Output the [X, Y] coordinate of the center of the cell containing the given text.  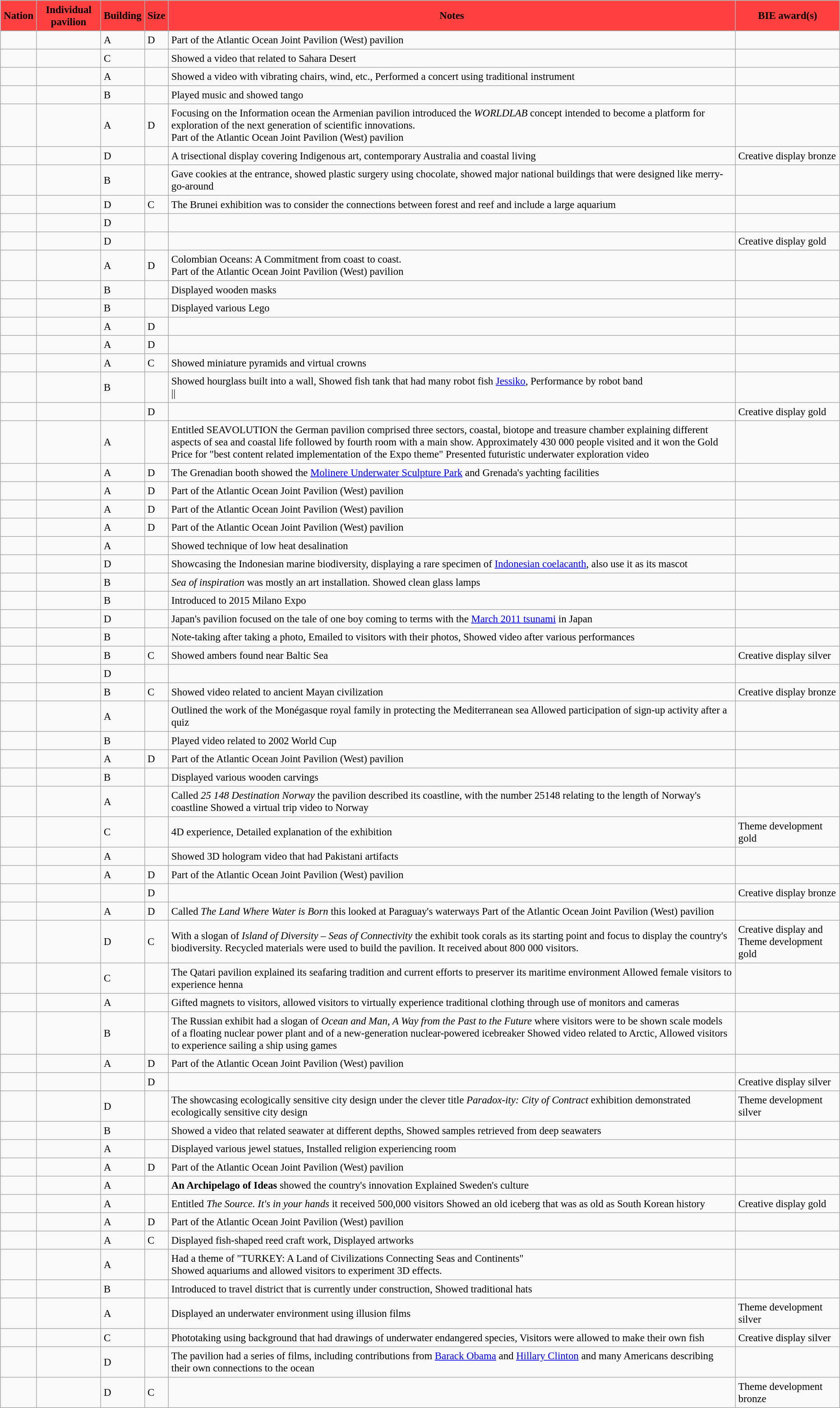
An Archipelago of Ideas showed the country's innovation Explained Sweden's culture [452, 1185]
Nation [19, 16]
Played music and showed tango [452, 95]
Showed 3D hologram video that had Pakistani artifacts [452, 856]
Colombian Oceans: A Commitment from coast to coast.Part of the Atlantic Ocean Joint Pavilion (West) pavilion [452, 265]
Entitled The Source. It's in your hands it received 500,000 visitors Showed an old iceberg that was as old as South Korean history [452, 1204]
The Grenadian booth showed the Molinere Underwater Sculpture Park and Grenada's yachting facilities [452, 472]
Displayed wooden masks [452, 290]
Played video related to 2002 World Cup [452, 741]
Phototaking using background that had drawings of underwater endangered species, Visitors were allowed to make their own fish [452, 1338]
Showed technique of low heat desalination [452, 546]
Displayed various Lego [452, 308]
Showed ambers found near Baltic Sea [452, 655]
Theme development gold [788, 832]
Gifted magnets to visitors, allowed visitors to virtually experience traditional clothing through use of monitors and cameras [452, 1002]
Creative display and Theme development gold [788, 941]
Note-taking after taking a photo, Emailed to visitors with their photos, Showed video after various performances [452, 637]
Showed hourglass built into a wall, Showed fish tank that had many robot fish Jessiko, Performance by robot band || [452, 387]
The Brunei exhibition was to consider the connections between forest and reef and include a large aquarium [452, 204]
Gave cookies at the entrance, showed plastic surgery using chocolate, showed major national buildings that were designed like merry-go-around [452, 180]
Introduced to travel district that is currently under construction, Showed traditional hats [452, 1289]
Individual pavilion [69, 16]
Showed a video that related to Sahara Desert [452, 58]
Introduced to 2015 Milano Expo [452, 600]
4D experience, Detailed explanation of the exhibition [452, 832]
Building [123, 16]
BIE award(s) [788, 16]
Displayed an underwater environment using illusion films [452, 1313]
Called The Land Where Water is Born this looked at Paraguay's waterways Part of the Atlantic Ocean Joint Pavilion (West) pavilion [452, 911]
Showed a video with vibrating chairs, wind, etc., Performed a concert using traditional instrument [452, 76]
Displayed various jewel statues, Installed religion experiencing room [452, 1149]
A trisectional display covering Indigenous art, contemporary Australia and coastal living [452, 156]
Theme development bronze [788, 1393]
Outlined the work of the Monégasque royal family in protecting the Mediterranean sea Allowed participation of sign-up activity after a quiz [452, 716]
Displayed fish-shaped reed craft work, Displayed artworks [452, 1240]
Showed a video that related seawater at different depths, Showed samples retrieved from deep seawaters [452, 1130]
Displayed various wooden carvings [452, 777]
Notes [452, 16]
Sea of inspiration was mostly an art installation. Showed clean glass lamps [452, 582]
Showed miniature pyramids and virtual crowns [452, 363]
Japan's pavilion focused on the tale of one boy coming to terms with the March 2011 tsunami in Japan [452, 619]
Had a theme of "TURKEY: A Land of Civilizations Connecting Seas and Continents" Showed aquariums and allowed visitors to experiment 3D effects. [452, 1264]
Size [156, 16]
Showcasing the Indonesian marine biodiversity, displaying a rare specimen of Indonesian coelacanth, also use it as its mascot [452, 564]
Showed video related to ancient Mayan civilization [452, 692]
